Detect which cell encompasses the target text, then output its [x, y] center coordinate. 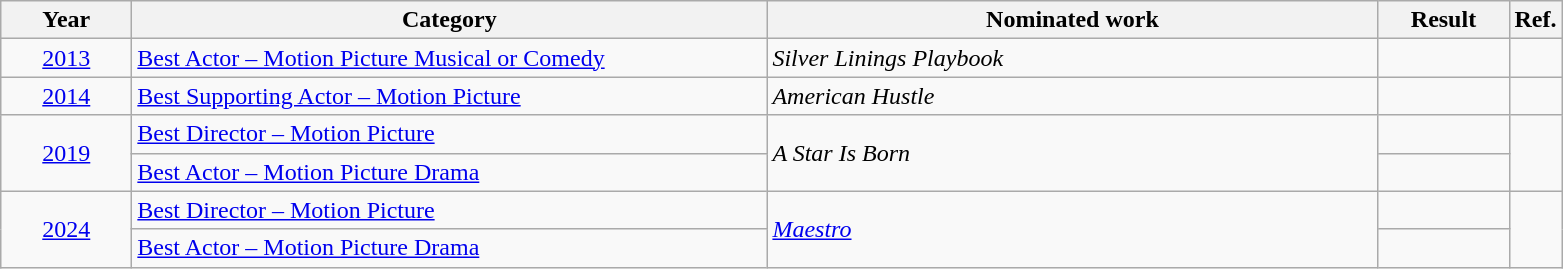
2013 [66, 58]
2024 [66, 229]
American Hustle [1072, 96]
Category [450, 20]
A Star Is Born [1072, 153]
Silver Linings Playbook [1072, 58]
Best Actor – Motion Picture Musical or Comedy [450, 58]
Nominated work [1072, 20]
2014 [66, 96]
Maestro [1072, 229]
Ref. [1536, 20]
Year [66, 20]
Best Supporting Actor – Motion Picture [450, 96]
Result [1444, 20]
2019 [66, 153]
